Extract the (x, y) coordinate from the center of the cell holding the provided text.  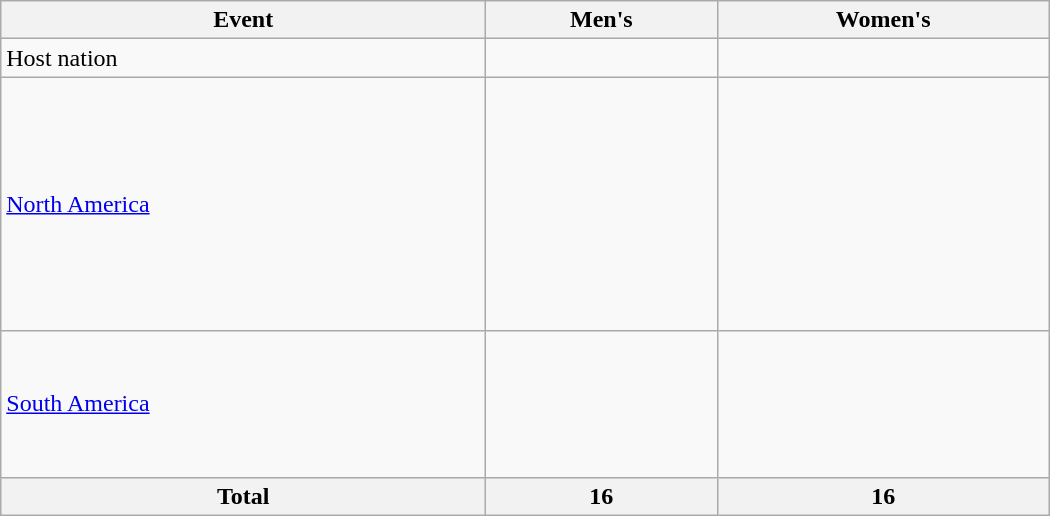
Host nation (244, 58)
North America (244, 204)
Total (244, 496)
South America (244, 404)
Event (244, 20)
Men's (602, 20)
Women's (883, 20)
